Identify which cell holds the provided text, then report its [X, Y] central coordinate. 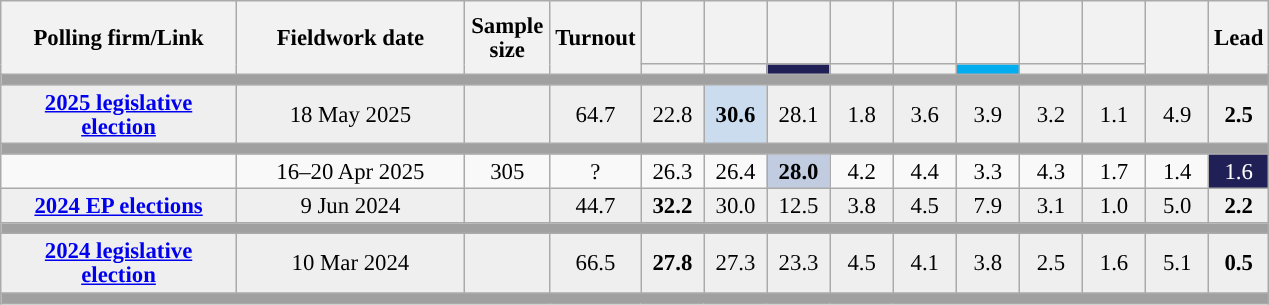
7.9 [988, 206]
5.0 [1178, 206]
30.6 [736, 114]
32.2 [672, 206]
3.9 [988, 114]
27.8 [672, 264]
3.2 [1050, 114]
Lead [1239, 38]
26.4 [736, 172]
2.2 [1239, 206]
27.3 [736, 264]
Fieldwork date [350, 38]
12.5 [798, 206]
Sample size [507, 38]
305 [507, 172]
4.1 [924, 264]
22.8 [672, 114]
4.2 [862, 172]
28.0 [798, 172]
2025 legislative election [119, 114]
3.1 [1050, 206]
66.5 [596, 264]
64.7 [596, 114]
23.3 [798, 264]
Polling firm/Link [119, 38]
2024 EP elections [119, 206]
4.4 [924, 172]
10 Mar 2024 [350, 264]
Turnout [596, 38]
1.1 [1114, 114]
5.1 [1178, 264]
26.3 [672, 172]
0.5 [1239, 264]
9 Jun 2024 [350, 206]
18 May 2025 [350, 114]
4.9 [1178, 114]
4.3 [1050, 172]
1.0 [1114, 206]
1.8 [862, 114]
3.3 [988, 172]
3.6 [924, 114]
16–20 Apr 2025 [350, 172]
1.7 [1114, 172]
1.4 [1178, 172]
2024 legislative election [119, 264]
? [596, 172]
28.1 [798, 114]
44.7 [596, 206]
30.0 [736, 206]
